Determine the (x, y) coordinate at the center of the cell enclosing the given text.  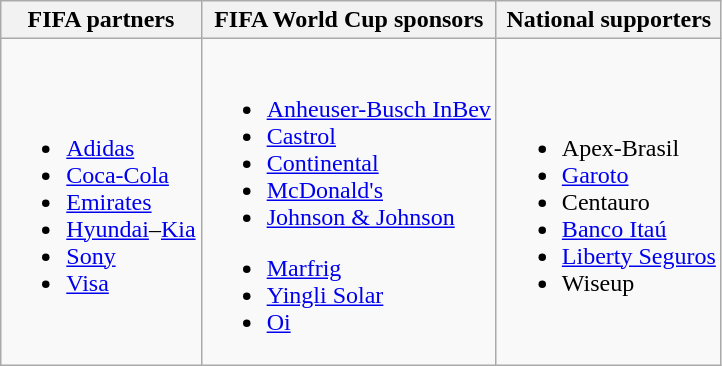
Anheuser-Busch InBevCastrolContinentalMcDonald'sJohnson & JohnsonMarfrigYingli SolarOi (348, 202)
Apex-BrasilGarotoCentauroBanco ItaúLiberty SegurosWiseup (608, 202)
AdidasCoca-ColaEmiratesHyundai–KiaSonyVisa (101, 202)
FIFA World Cup sponsors (348, 20)
National supporters (608, 20)
FIFA partners (101, 20)
